Provide the [X, Y] coordinate of the cell's center where the given text is located.  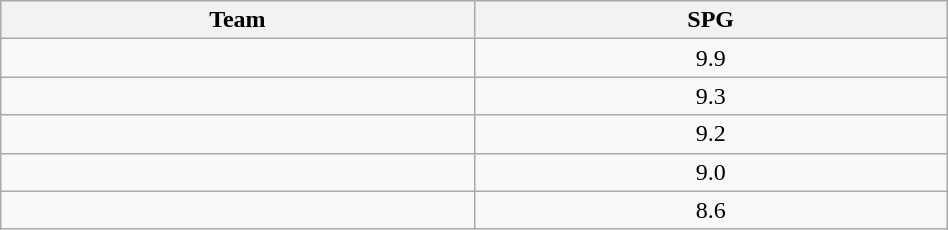
9.3 [710, 96]
9.2 [710, 134]
8.6 [710, 210]
9.0 [710, 172]
Team [238, 20]
9.9 [710, 58]
SPG [710, 20]
